Provide the (x, y) coordinate of the cell's center where the given text is located.  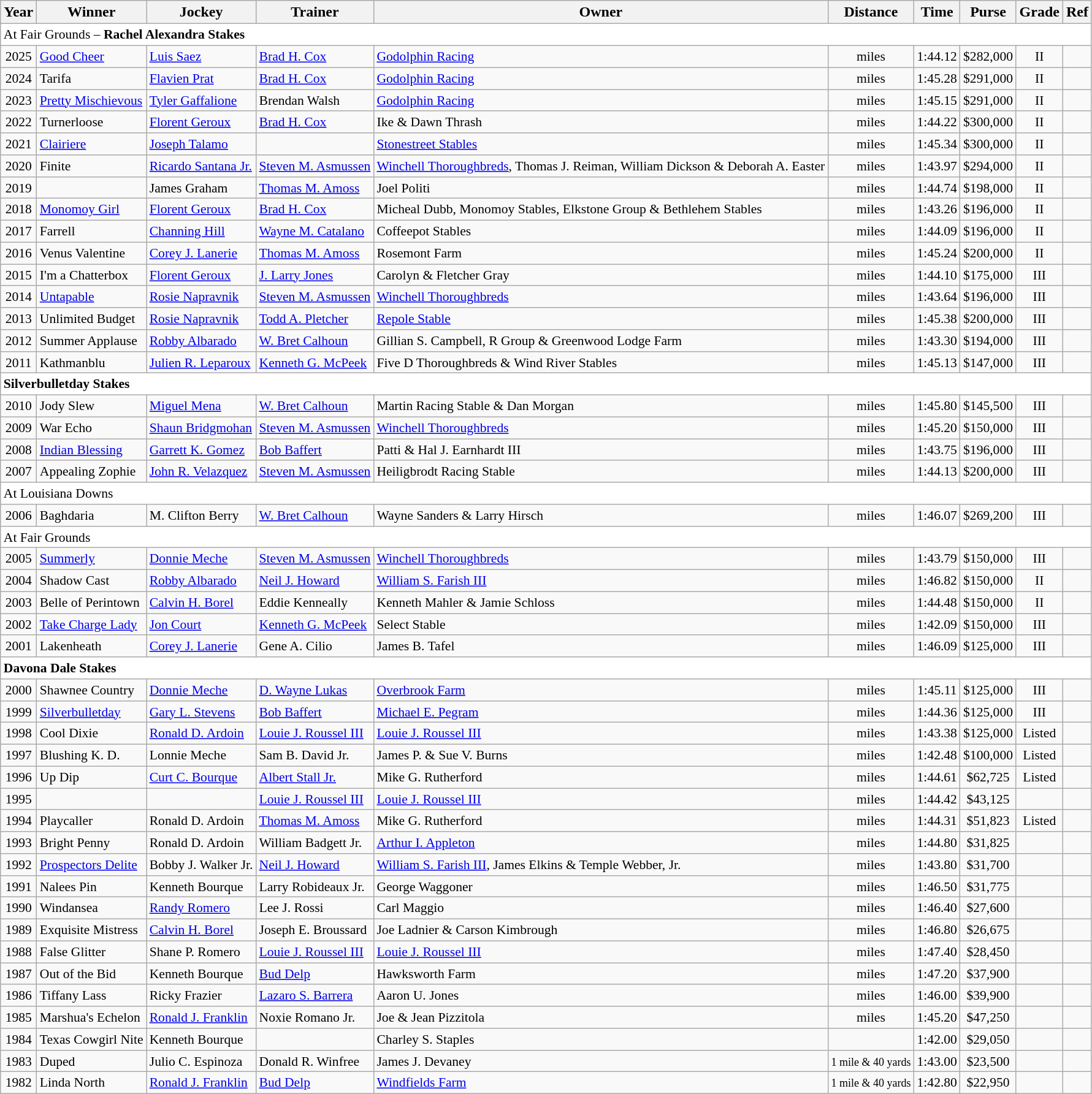
2003 (18, 602)
Tyler Gaffalione (201, 101)
Exquisite Mistress (92, 930)
Lonnie Meche (201, 755)
War Echo (92, 428)
Larry Robideaux Jr. (315, 886)
$31,700 (988, 865)
1:44.61 (937, 777)
Luis Saez (201, 56)
2022 (18, 122)
Joe & Jean Pizzitola (601, 1017)
$100,000 (988, 755)
$51,823 (988, 821)
2021 (18, 144)
1:43.79 (937, 559)
Julien R. Leparoux (201, 362)
Nalees Pin (92, 886)
Kathmanblu (92, 362)
1999 (18, 712)
Joseph Talamo (201, 144)
1992 (18, 865)
1:42.09 (937, 625)
Tiffany Lass (92, 995)
Gene A. Cilio (315, 646)
William S. Farish III (601, 580)
1:47.20 (937, 974)
Cool Dixie (92, 734)
Garrett K. Gomez (201, 450)
1991 (18, 886)
Venus Valentine (92, 253)
Martin Racing Stable & Dan Morgan (601, 406)
Blushing K. D. (92, 755)
2001 (18, 646)
Carolyn & Fletcher Gray (601, 275)
1:44.10 (937, 275)
At Fair Grounds – Rachel Alexandra Stakes (546, 35)
Winner (92, 12)
2004 (18, 580)
Pretty Mischievous (92, 101)
1:45.28 (937, 78)
1996 (18, 777)
Tarifa (92, 78)
1:45.80 (937, 406)
Joe Ladnier & Carson Kimbrough (601, 930)
1:43.75 (937, 450)
1:43.97 (937, 166)
1:44.80 (937, 843)
1994 (18, 821)
$194,000 (988, 341)
1:46.00 (937, 995)
Trainer (315, 12)
At Fair Grounds (546, 537)
M. Clifton Berry (201, 515)
2014 (18, 297)
Grade (1039, 12)
Carl Maggio (601, 908)
John R. Velazquez (201, 471)
Wayne M. Catalano (315, 231)
1:45.34 (937, 144)
Distance (871, 12)
1:46.80 (937, 930)
1:43.64 (937, 297)
Indian Blessing (92, 450)
1:43.26 (937, 210)
Gillian S. Campbell, R Group & Greenwood Lodge Farm (601, 341)
Shawnee Country (92, 690)
2019 (18, 188)
1:42.00 (937, 1039)
James B. Tafel (601, 646)
Shaun Bridgmohan (201, 428)
1:45.24 (937, 253)
Micheal Dubb, Monomoy Stables, Elkstone Group & Bethlehem Stables (601, 210)
Curt C. Bourque (201, 777)
Donald R. Winfree (315, 1061)
2006 (18, 515)
Julio C. Espinoza (201, 1061)
Kenneth Mahler & Jamie Schloss (601, 602)
James Graham (201, 188)
Davona Dale Stakes (546, 668)
$31,775 (988, 886)
$175,000 (988, 275)
Windansea (92, 908)
Stonestreet Stables (601, 144)
James P. & Sue V. Burns (601, 755)
Good Cheer (92, 56)
1985 (18, 1017)
Jody Slew (92, 406)
Heiligbrodt Racing Stable (601, 471)
Jockey (201, 12)
Eddie Kenneally (315, 602)
Baghdaria (92, 515)
D. Wayne Lukas (315, 690)
Bobby J. Walker Jr. (201, 865)
Randy Romero (201, 908)
$47,250 (988, 1017)
2016 (18, 253)
1993 (18, 843)
2015 (18, 275)
Ref (1077, 12)
$22,950 (988, 1083)
2002 (18, 625)
$43,125 (988, 799)
1:45.38 (937, 319)
William S. Farish III, James Elkins & Temple Webber, Jr. (601, 865)
Lazaro S. Barrera (315, 995)
J. Larry Jones (315, 275)
Year (18, 12)
$294,000 (988, 166)
$23,500 (988, 1061)
Gary L. Stevens (201, 712)
1984 (18, 1039)
Brendan Walsh (315, 101)
1989 (18, 930)
Prospectors Delite (92, 865)
William Badgett Jr. (315, 843)
Noxie Romano Jr. (315, 1017)
2010 (18, 406)
$62,725 (988, 777)
$28,450 (988, 952)
Texas Cowgirl Nite (92, 1039)
False Glitter (92, 952)
Farrell (92, 231)
Playcaller (92, 821)
Untapable (92, 297)
2018 (18, 210)
$147,000 (988, 362)
1:44.09 (937, 231)
1:44.36 (937, 712)
Linda North (92, 1083)
$26,675 (988, 930)
1:44.48 (937, 602)
Unlimited Budget (92, 319)
1:46.50 (937, 886)
1:45.11 (937, 690)
1:43.30 (937, 341)
1995 (18, 799)
Up Dip (92, 777)
Flavien Prat (201, 78)
1:45.15 (937, 101)
Shadow Cast (92, 580)
Charley S. Staples (601, 1039)
Coffeepot Stables (601, 231)
$198,000 (988, 188)
$31,825 (988, 843)
Shane P. Romero (201, 952)
1:44.12 (937, 56)
Silverbulletday (92, 712)
2023 (18, 101)
Out of the Bid (92, 974)
$269,200 (988, 515)
James J. Devaney (601, 1061)
2012 (18, 341)
Summer Applause (92, 341)
1:44.31 (937, 821)
Monomoy Girl (92, 210)
1:46.40 (937, 908)
Sam B. David Jr. (315, 755)
Arthur I. Appleton (601, 843)
Lee J. Rossi (315, 908)
2024 (18, 78)
At Louisiana Downs (546, 493)
2005 (18, 559)
Bright Penny (92, 843)
1:46.07 (937, 515)
Michael E. Pegram (601, 712)
Joel Politi (601, 188)
Overbrook Farm (601, 690)
1997 (18, 755)
Turnerloose (92, 122)
2011 (18, 362)
1:46.82 (937, 580)
1:43.38 (937, 734)
Winchell Thoroughbreds, Thomas J. Reiman, William Dickson & Deborah A. Easter (601, 166)
1:43.80 (937, 865)
1987 (18, 974)
1:43.00 (937, 1061)
2025 (18, 56)
Channing Hill (201, 231)
2000 (18, 690)
Time (937, 12)
$27,600 (988, 908)
Patti & Hal J. Earnhardt III (601, 450)
Wayne Sanders & Larry Hirsch (601, 515)
$29,050 (988, 1039)
Select Stable (601, 625)
Albert Stall Jr. (315, 777)
1:47.40 (937, 952)
Ricky Frazier (201, 995)
1:42.80 (937, 1083)
Ricardo Santana Jr. (201, 166)
1:46.09 (937, 646)
2007 (18, 471)
Duped (92, 1061)
Windfields Farm (601, 1083)
Repole Stable (601, 319)
$37,900 (988, 974)
Marshua's Echelon (92, 1017)
Appealing Zophie (92, 471)
Todd A. Pletcher (315, 319)
1:44.74 (937, 188)
I'm a Chatterbox (92, 275)
Silverbulletday Stakes (546, 384)
1:42.48 (937, 755)
2009 (18, 428)
$282,000 (988, 56)
1990 (18, 908)
Summerly (92, 559)
$145,500 (988, 406)
2017 (18, 231)
1:45.13 (937, 362)
1986 (18, 995)
Aaron U. Jones (601, 995)
Ike & Dawn Thrash (601, 122)
1:44.42 (937, 799)
Hawksworth Farm (601, 974)
Belle of Perintown (92, 602)
Miguel Mena (201, 406)
Finite (92, 166)
2008 (18, 450)
2013 (18, 319)
Joseph E. Broussard (315, 930)
Lakenheath (92, 646)
George Waggoner (601, 886)
Take Charge Lady (92, 625)
Jon Court (201, 625)
$39,900 (988, 995)
1988 (18, 952)
Purse (988, 12)
Five D Thoroughbreds & Wind River Stables (601, 362)
1983 (18, 1061)
1982 (18, 1083)
Clairiere (92, 144)
Owner (601, 12)
1:44.22 (937, 122)
1998 (18, 734)
2020 (18, 166)
Rosemont Farm (601, 253)
1:44.13 (937, 471)
